Pinpoint the cell where the given text exists, returning its [x, y] midpoint coordinate. 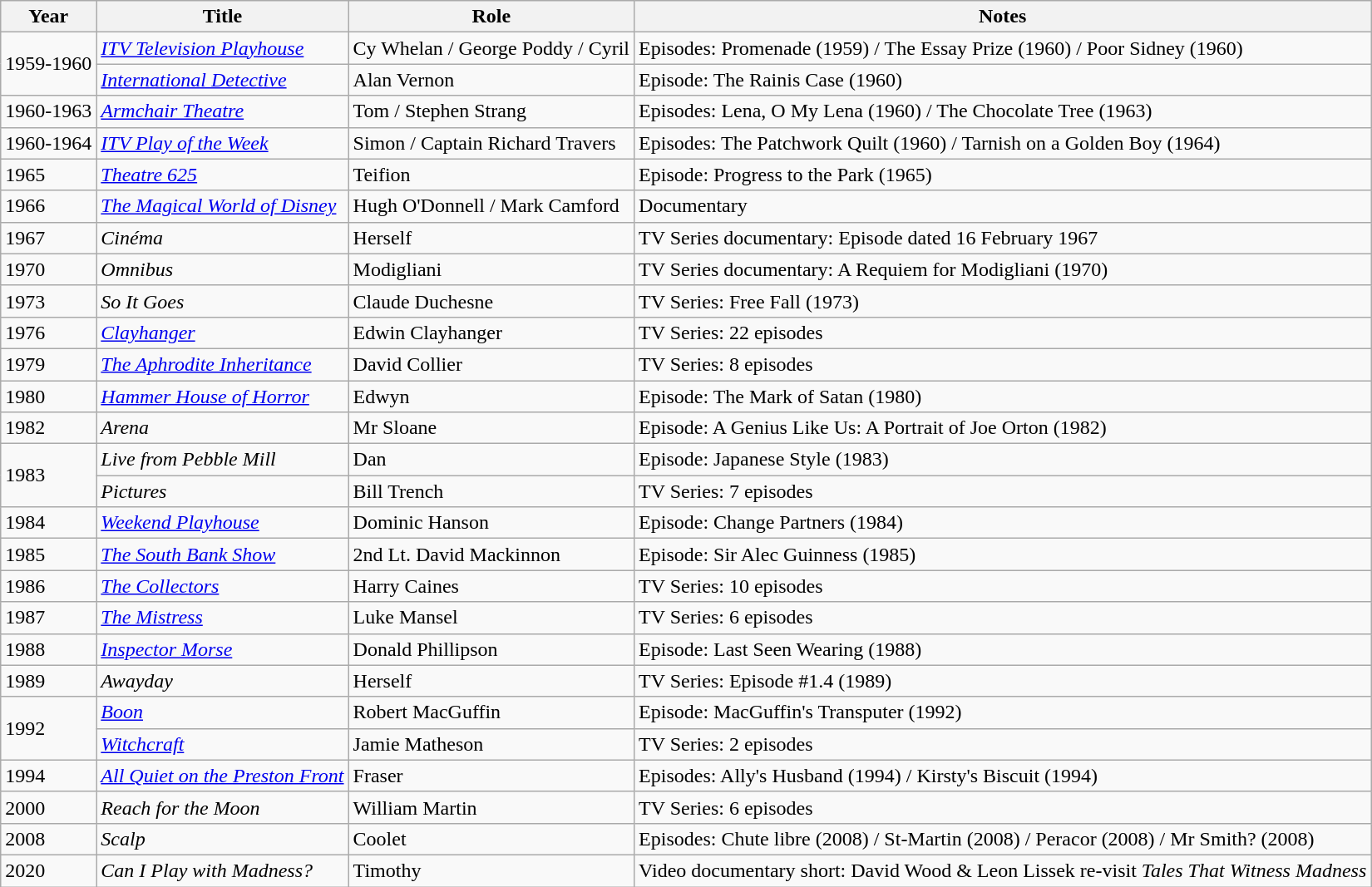
Claude Duchesne [491, 301]
Inspector Morse [223, 649]
Clayhanger [223, 333]
1985 [48, 554]
Episodes: Promenade (1959) / The Essay Prize (1960) / Poor Sidney (1960) [1003, 48]
TV Series: 10 episodes [1003, 586]
Episode: A Genius Like Us: A Portrait of Joe Orton (1982) [1003, 428]
1973 [48, 301]
Title [223, 17]
1970 [48, 269]
Episodes: Chute libre (2008) / St-Martin (2008) / Peracor (2008) / Mr Smith? (2008) [1003, 839]
TV Series: 7 episodes [1003, 491]
Can I Play with Madness? [223, 870]
Dan [491, 460]
Year [48, 17]
1980 [48, 397]
All Quiet on the Preston Front [223, 776]
Timothy [491, 870]
Episode: MacGuffin's Transputer (1992) [1003, 712]
Episode: Last Seen Wearing (1988) [1003, 649]
1976 [48, 333]
Teifion [491, 175]
Episode: The Mark of Satan (1980) [1003, 397]
Episode: Progress to the Park (1965) [1003, 175]
Episode: Sir Alec Guinness (1985) [1003, 554]
1979 [48, 364]
TV Series: 22 episodes [1003, 333]
Bill Trench [491, 491]
1994 [48, 776]
Video documentary short: David Wood & Leon Lissek re-visit Tales That Witness Madness [1003, 870]
Simon / Captain Richard Travers [491, 143]
1960-1964 [48, 143]
So It Goes [223, 301]
Armchair Theatre [223, 111]
ITV Play of the Week [223, 143]
Episode: The Rainis Case (1960) [1003, 80]
Episode: Change Partners (1984) [1003, 523]
Scalp [223, 839]
1988 [48, 649]
Omnibus [223, 269]
Witchcraft [223, 744]
Alan Vernon [491, 80]
Boon [223, 712]
Harry Caines [491, 586]
ITV Television Playhouse [223, 48]
TV Series documentary: A Requiem for Modigliani (1970) [1003, 269]
Cinéma [223, 238]
Episode: Japanese Style (1983) [1003, 460]
Donald Phillipson [491, 649]
Fraser [491, 776]
Robert MacGuffin [491, 712]
2000 [48, 807]
Notes [1003, 17]
William Martin [491, 807]
The Aphrodite Inheritance [223, 364]
Modigliani [491, 269]
Edwin Clayhanger [491, 333]
Role [491, 17]
Edwyn [491, 397]
TV Series: Episode #1.4 (1989) [1003, 681]
Theatre 625 [223, 175]
Tom / Stephen Strang [491, 111]
Episodes: Ally's Husband (1994) / Kirsty's Biscuit (1994) [1003, 776]
Live from Pebble Mill [223, 460]
TV Series: 2 episodes [1003, 744]
1983 [48, 476]
Arena [223, 428]
1960-1963 [48, 111]
1966 [48, 206]
1982 [48, 428]
1989 [48, 681]
1965 [48, 175]
Coolet [491, 839]
Documentary [1003, 206]
Awayday [223, 681]
Jamie Matheson [491, 744]
Reach for the Moon [223, 807]
1959-1960 [48, 64]
2008 [48, 839]
TV Series documentary: Episode dated 16 February 1967 [1003, 238]
1986 [48, 586]
International Detective [223, 80]
1987 [48, 618]
Mr Sloane [491, 428]
The Mistress [223, 618]
TV Series: 8 episodes [1003, 364]
Hugh O'Donnell / Mark Camford [491, 206]
The Collectors [223, 586]
The South Bank Show [223, 554]
TV Series: Free Fall (1973) [1003, 301]
2nd Lt. David Mackinnon [491, 554]
2020 [48, 870]
1967 [48, 238]
Episodes: Lena, O My Lena (1960) / The Chocolate Tree (1963) [1003, 111]
Hammer House of Horror [223, 397]
Luke Mansel [491, 618]
Pictures [223, 491]
1984 [48, 523]
Dominic Hanson [491, 523]
Episodes: The Patchwork Quilt (1960) / Tarnish on a Golden Boy (1964) [1003, 143]
Cy Whelan / George Poddy / Cyril [491, 48]
Weekend Playhouse [223, 523]
1992 [48, 728]
The Magical World of Disney [223, 206]
David Collier [491, 364]
